Return the [X, Y] coordinate for the center point of the cell that contains the specified text.  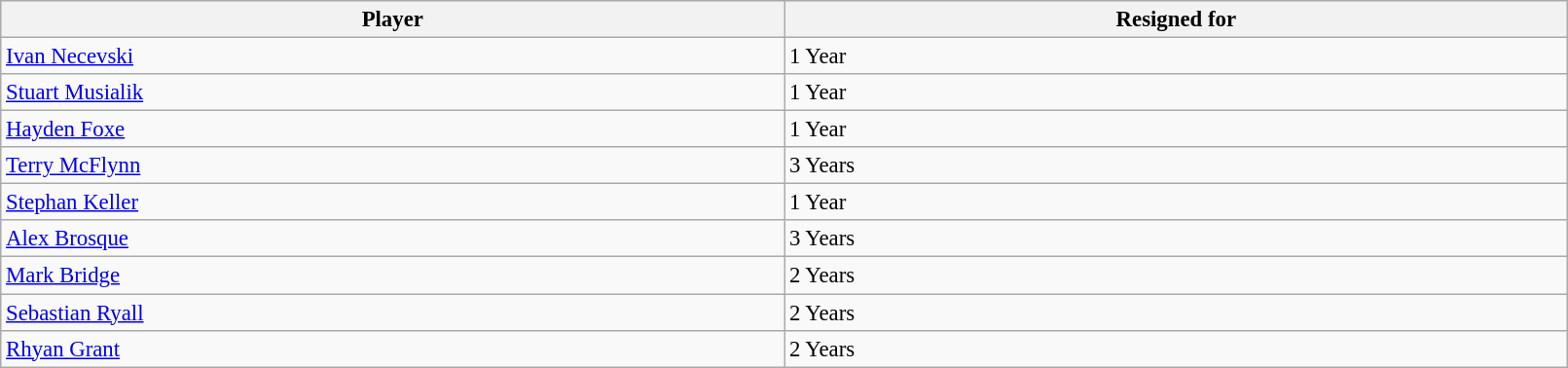
Stuart Musialik [393, 92]
Mark Bridge [393, 276]
Stephan Keller [393, 202]
Sebastian Ryall [393, 313]
Player [393, 19]
Hayden Foxe [393, 129]
Alex Brosque [393, 239]
Rhyan Grant [393, 349]
Resigned for [1176, 19]
Ivan Necevski [393, 56]
Terry McFlynn [393, 166]
